From the cell containing the given text, extract its center point as [X, Y] coordinate. 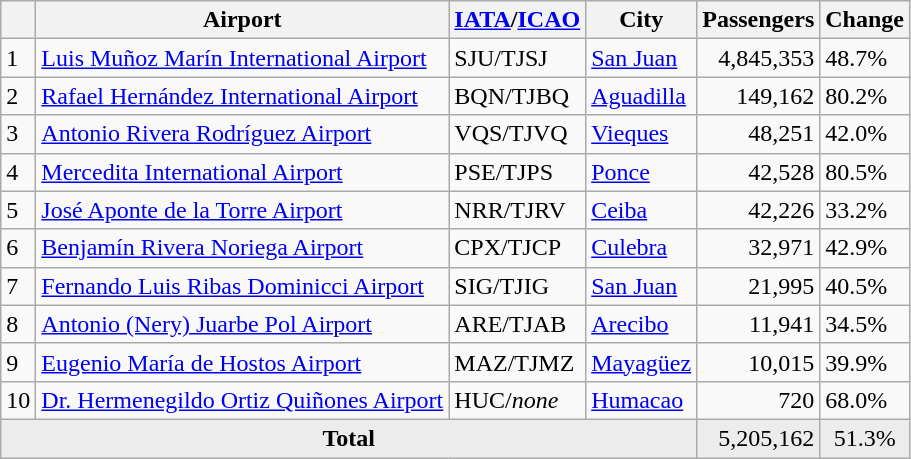
42.0% [865, 134]
Arecibo [642, 324]
City [642, 20]
10 [18, 400]
33.2% [865, 210]
7 [18, 286]
VQS/TJVQ [518, 134]
Airport [242, 20]
4,845,353 [758, 58]
80.5% [865, 172]
48,251 [758, 134]
ARE/TJAB [518, 324]
3 [18, 134]
SJU/TJSJ [518, 58]
Humacao [642, 400]
42,226 [758, 210]
8 [18, 324]
Ceiba [642, 210]
10,015 [758, 362]
Total [349, 438]
NRR/TJRV [518, 210]
CPX/TJCP [518, 248]
IATA/ICAO [518, 20]
32,971 [758, 248]
11,941 [758, 324]
Change [865, 20]
5 [18, 210]
Culebra [642, 248]
MAZ/TJMZ [518, 362]
Ponce [642, 172]
42,528 [758, 172]
Antonio (Nery) Juarbe Pol Airport [242, 324]
9 [18, 362]
720 [758, 400]
Luis Muñoz Marín International Airport [242, 58]
42.9% [865, 248]
Passengers [758, 20]
Vieques [642, 134]
1 [18, 58]
34.5% [865, 324]
SIG/TJIG [518, 286]
39.9% [865, 362]
BQN/TJBQ [518, 96]
5,205,162 [758, 438]
Eugenio María de Hostos Airport [242, 362]
Antonio Rivera Rodríguez Airport [242, 134]
2 [18, 96]
51.3% [865, 438]
4 [18, 172]
PSE/TJPS [518, 172]
68.0% [865, 400]
Mercedita International Airport [242, 172]
48.7% [865, 58]
HUC/none [518, 400]
40.5% [865, 286]
80.2% [865, 96]
Dr. Hermenegildo Ortiz Quiñones Airport [242, 400]
Aguadilla [642, 96]
José Aponte de la Torre Airport [242, 210]
21,995 [758, 286]
Mayagüez [642, 362]
Fernando Luis Ribas Dominicci Airport [242, 286]
6 [18, 248]
Benjamín Rivera Noriega Airport [242, 248]
Rafael Hernández International Airport [242, 96]
149,162 [758, 96]
